Search for the cell housing the specified text and yield its [X, Y] center coordinate. 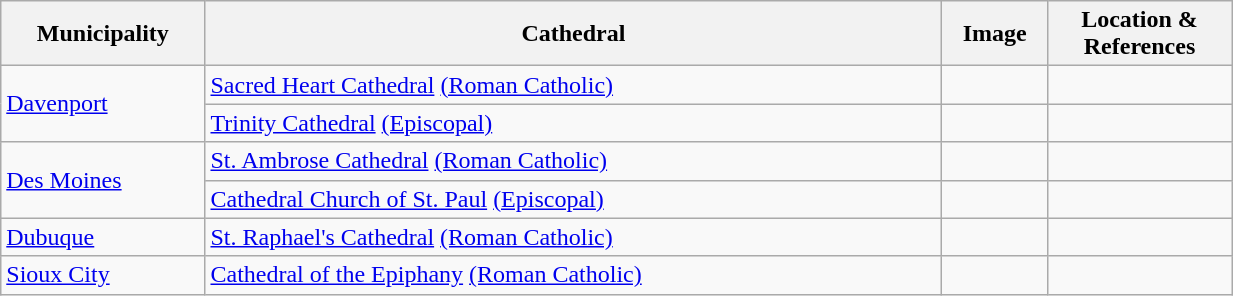
Trinity Cathedral (Episcopal) [574, 123]
Sioux City [103, 275]
Location & References [1139, 34]
Davenport [103, 104]
Cathedral Church of St. Paul (Episcopal) [574, 199]
Cathedral of the Epiphany (Roman Catholic) [574, 275]
Dubuque [103, 237]
St. Ambrose Cathedral (Roman Catholic) [574, 161]
St. Raphael's Cathedral (Roman Catholic) [574, 237]
Image [995, 34]
Municipality [103, 34]
Sacred Heart Cathedral (Roman Catholic) [574, 85]
Des Moines [103, 180]
Cathedral [574, 34]
